Return [x, y] of the center of cell containing provided text 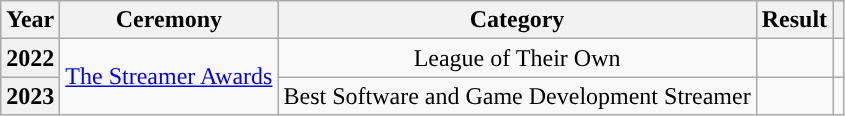
Year [30, 20]
2023 [30, 96]
League of Their Own [517, 58]
Category [517, 20]
Result [794, 20]
Best Software and Game Development Streamer [517, 96]
The Streamer Awards [169, 77]
2022 [30, 58]
Ceremony [169, 20]
